Find where the given text appears and provide that cell's center as [x, y] coordinate. 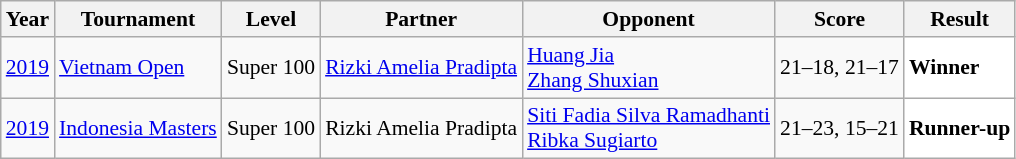
Partner [421, 19]
Vietnam Open [138, 68]
Runner-up [960, 128]
Score [840, 19]
Tournament [138, 19]
21–18, 21–17 [840, 68]
Opponent [648, 19]
Result [960, 19]
Year [28, 19]
Winner [960, 68]
Level [271, 19]
Siti Fadia Silva Ramadhanti Ribka Sugiarto [648, 128]
Huang Jia Zhang Shuxian [648, 68]
Indonesia Masters [138, 128]
21–23, 15–21 [840, 128]
